Pinpoint the cell where the given text exists, returning its (x, y) midpoint coordinate. 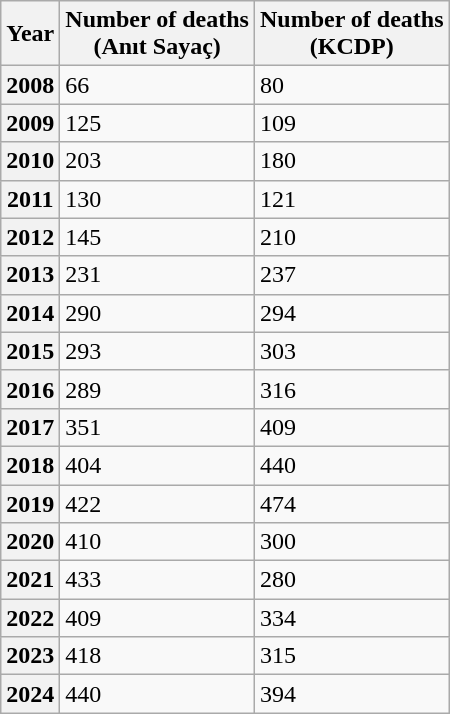
130 (158, 199)
289 (158, 389)
237 (352, 275)
2020 (30, 542)
2023 (30, 656)
2015 (30, 351)
2012 (30, 237)
2019 (30, 503)
109 (352, 123)
80 (352, 85)
2008 (30, 85)
125 (158, 123)
2016 (30, 389)
394 (352, 694)
334 (352, 618)
2013 (30, 275)
66 (158, 85)
2024 (30, 694)
422 (158, 503)
2014 (30, 313)
418 (158, 656)
2009 (30, 123)
Year (30, 34)
303 (352, 351)
351 (158, 427)
203 (158, 161)
2022 (30, 618)
210 (352, 237)
180 (352, 161)
300 (352, 542)
433 (158, 580)
404 (158, 465)
410 (158, 542)
474 (352, 503)
2011 (30, 199)
294 (352, 313)
231 (158, 275)
2010 (30, 161)
290 (158, 313)
2021 (30, 580)
280 (352, 580)
316 (352, 389)
Number of deaths(Anıt Sayaç) (158, 34)
2017 (30, 427)
315 (352, 656)
121 (352, 199)
2018 (30, 465)
293 (158, 351)
145 (158, 237)
Number of deaths(KCDP) (352, 34)
